Scan for the cell matching the given text and deliver its [x, y] coordinate at center. 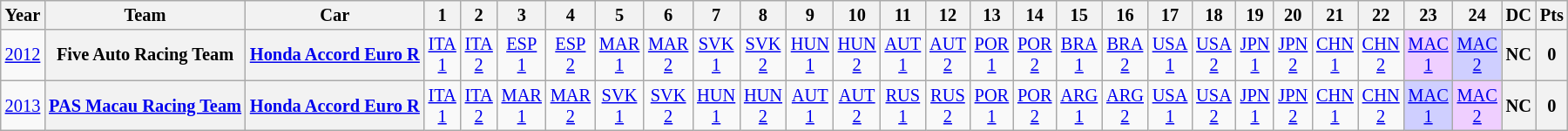
3 [522, 15]
22 [1382, 15]
ESP1 [522, 55]
23 [1428, 15]
24 [1477, 15]
11 [903, 15]
2012 [23, 55]
RUS2 [948, 106]
5 [619, 15]
ARG2 [1125, 106]
1 [443, 15]
21 [1335, 15]
20 [1293, 15]
14 [1035, 15]
Car [335, 15]
19 [1255, 15]
10 [857, 15]
8 [763, 15]
Five Auto Racing Team [145, 55]
Year [23, 15]
18 [1213, 15]
2013 [23, 106]
17 [1170, 15]
15 [1078, 15]
BRA1 [1078, 55]
ARG1 [1078, 106]
RUS1 [903, 106]
DC [1519, 15]
4 [571, 15]
6 [668, 15]
Team [145, 15]
16 [1125, 15]
13 [991, 15]
2 [479, 15]
Pts [1552, 15]
9 [810, 15]
PAS Macau Racing Team [145, 106]
ESP2 [571, 55]
7 [716, 15]
BRA2 [1125, 55]
12 [948, 15]
